Detect which cell encompasses the target text, then output its [X, Y] center coordinate. 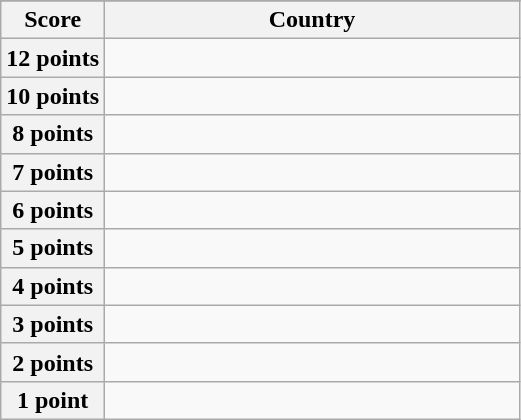
1 point [53, 400]
Country [312, 20]
Score [53, 20]
5 points [53, 248]
6 points [53, 210]
10 points [53, 96]
8 points [53, 134]
7 points [53, 172]
3 points [53, 324]
12 points [53, 58]
4 points [53, 286]
2 points [53, 362]
